Output the (x, y) coordinate of the center of the cell containing the given text.  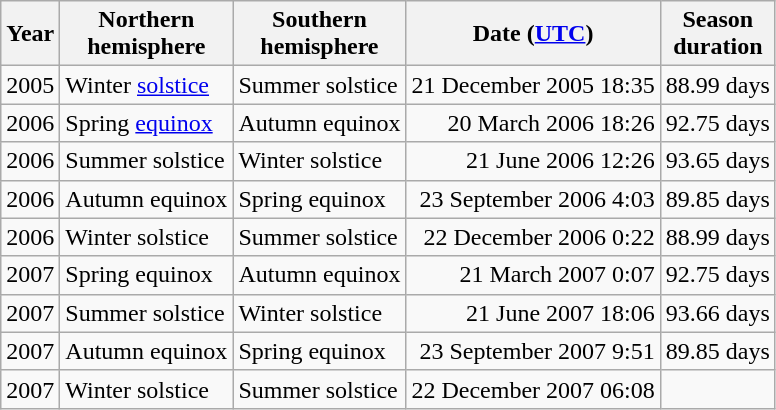
93.65 days (718, 161)
Date (UTC) (533, 34)
21 June 2006 12:26 (533, 161)
20 March 2006 18:26 (533, 123)
21 December 2005 18:35 (533, 85)
Southernhemisphere (320, 34)
21 June 2007 18:06 (533, 313)
Year (30, 34)
Northernhemisphere (146, 34)
93.66 days (718, 313)
23 September 2007 9:51 (533, 351)
21 March 2007 0:07 (533, 275)
22 December 2006 0:22 (533, 237)
Seasonduration (718, 34)
22 December 2007 06:08 (533, 389)
23 September 2006 4:03 (533, 199)
2005 (30, 85)
